Determine the [x, y] coordinate at the center of the cell enclosing the given text.  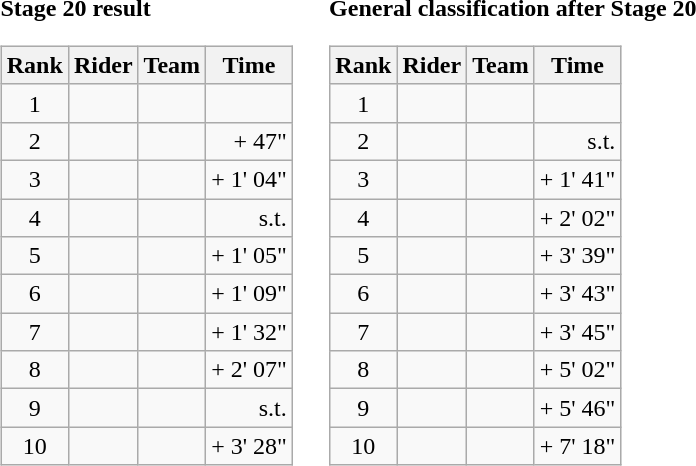
+ 1' 32" [250, 332]
+ 3' 45" [578, 332]
+ 47" [250, 141]
+ 5' 02" [578, 370]
+ 1' 41" [578, 179]
+ 1' 04" [250, 179]
+ 2' 07" [250, 370]
+ 1' 05" [250, 256]
+ 5' 46" [578, 408]
+ 3' 28" [250, 446]
+ 1' 09" [250, 294]
+ 3' 39" [578, 256]
+ 7' 18" [578, 446]
+ 3' 43" [578, 294]
+ 2' 02" [578, 217]
